Detect which cell encompasses the target text, then output its [x, y] center coordinate. 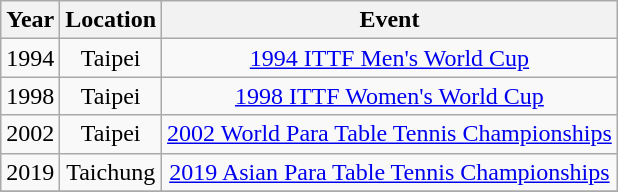
Location [111, 20]
1994 [30, 58]
Taichung [111, 172]
2019 Asian Para Table Tennis Championships [390, 172]
Year [30, 20]
1994 ITTF Men's World Cup [390, 58]
1998 ITTF Women's World Cup [390, 96]
Event [390, 20]
2019 [30, 172]
2002 World Para Table Tennis Championships [390, 134]
2002 [30, 134]
1998 [30, 96]
